Return the [x, y] coordinate for the center point of the cell that contains the specified text.  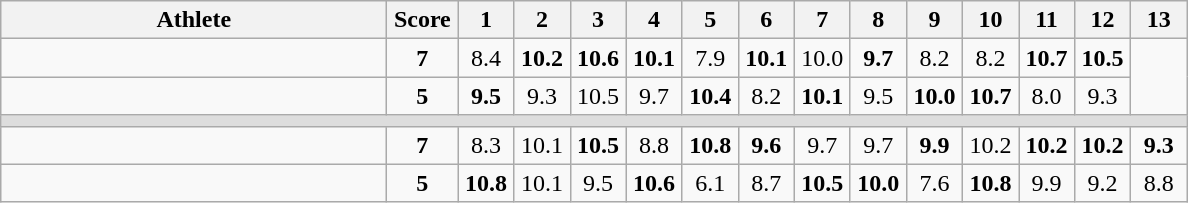
7.6 [934, 183]
12 [1103, 20]
8 [878, 20]
6 [766, 20]
1 [486, 20]
4 [654, 20]
Athlete [194, 20]
10.4 [710, 96]
10 [990, 20]
13 [1159, 20]
3 [598, 20]
Score [422, 20]
8.4 [486, 58]
9 [934, 20]
7.9 [710, 58]
8.7 [766, 183]
8.0 [1046, 96]
11 [1046, 20]
9.2 [1103, 183]
6.1 [710, 183]
9.6 [766, 145]
8.3 [486, 145]
2 [542, 20]
